Output the (x, y) coordinate of the center of the cell containing the given text.  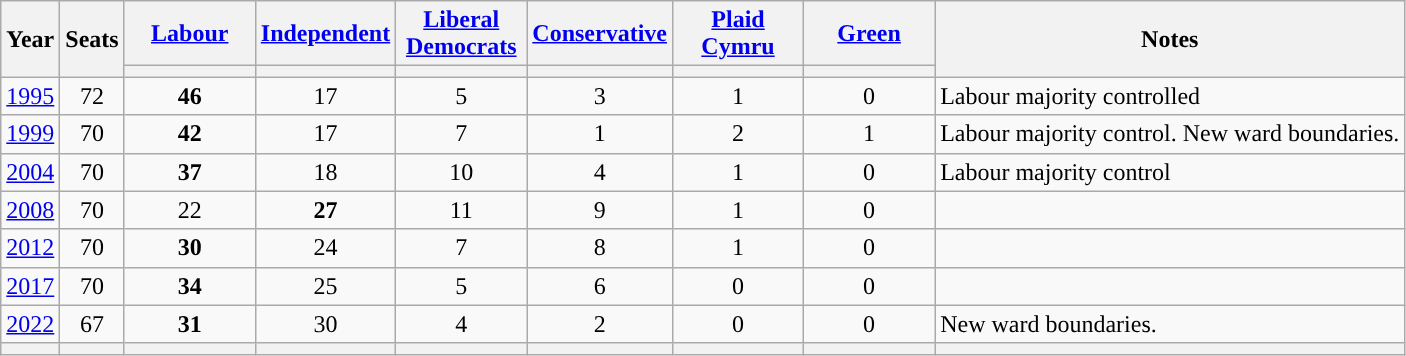
Seats (92, 39)
31 (190, 324)
3 (600, 96)
6 (600, 286)
22 (190, 210)
Notes (1170, 39)
Liberal Democrats (462, 34)
10 (462, 172)
Labour majority control. New ward boundaries. (1170, 134)
Labour majority control (1170, 172)
18 (325, 172)
37 (190, 172)
Green (870, 34)
2008 (30, 210)
8 (600, 248)
24 (325, 248)
Labour (190, 34)
New ward boundaries. (1170, 324)
2017 (30, 286)
67 (92, 324)
72 (92, 96)
2012 (30, 248)
25 (325, 286)
11 (462, 210)
34 (190, 286)
Year (30, 39)
Independent (325, 34)
27 (325, 210)
Labour majority controlled (1170, 96)
Plaid Cymru (738, 34)
46 (190, 96)
42 (190, 134)
2022 (30, 324)
1999 (30, 134)
1995 (30, 96)
2004 (30, 172)
9 (600, 210)
Conservative (600, 34)
